For the text-containing cell, return its midpoint in [X, Y] coordinate format. 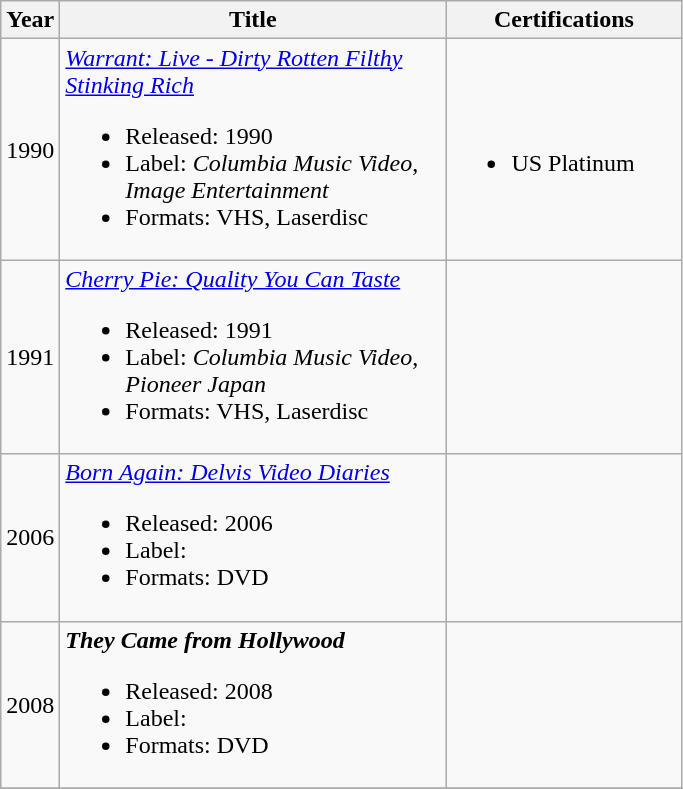
US Platinum [564, 150]
They Came from HollywoodReleased: 2008Label:Formats: DVD [253, 704]
Certifications [564, 20]
Born Again: Delvis Video DiariesReleased: 2006Label:Formats: DVD [253, 538]
2006 [30, 538]
Warrant: Live - Dirty Rotten Filthy Stinking RichReleased: 1990Label: Columbia Music Video, Image EntertainmentFormats: VHS, Laserdisc [253, 150]
Title [253, 20]
1991 [30, 357]
Year [30, 20]
Cherry Pie: Quality You Can TasteReleased: 1991Label: Columbia Music Video, Pioneer JapanFormats: VHS, Laserdisc [253, 357]
1990 [30, 150]
2008 [30, 704]
